Identify which cell holds the provided text, then report its [x, y] central coordinate. 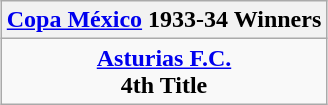
Copa México 1933-34 Winners [164, 20]
Asturias F.C.4th Title [164, 72]
